Locate the cell with the specified text and output its [X, Y] center coordinate. 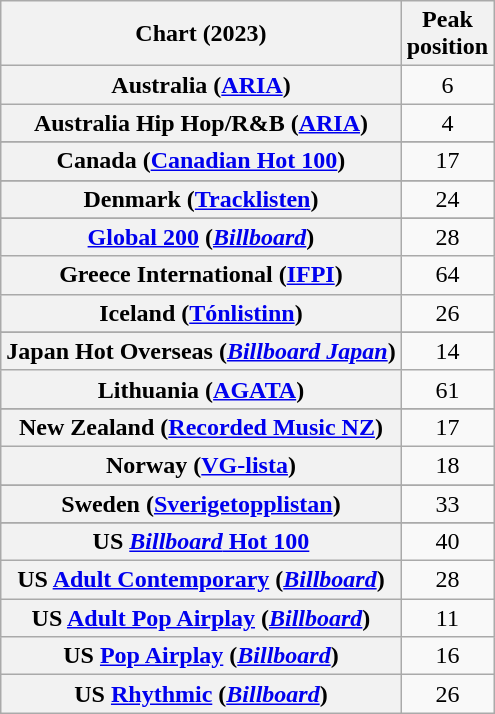
US Adult Pop Airplay (Billboard) [201, 618]
Chart (2023) [201, 34]
11 [447, 618]
33 [447, 503]
24 [447, 199]
Denmark (Tracklisten) [201, 199]
US Adult Contemporary (Billboard) [201, 580]
Global 200 (Billboard) [201, 237]
40 [447, 542]
4 [447, 123]
64 [447, 275]
Lithuania (AGATA) [201, 389]
US Billboard Hot 100 [201, 542]
6 [447, 85]
14 [447, 351]
Greece International (IFPI) [201, 275]
18 [447, 465]
16 [447, 656]
Sweden (Sverigetopplistan) [201, 503]
Australia (ARIA) [201, 85]
New Zealand (Recorded Music NZ) [201, 427]
US Rhythmic (Billboard) [201, 694]
Peakposition [447, 34]
US Pop Airplay (Billboard) [201, 656]
Iceland (Tónlistinn) [201, 313]
61 [447, 389]
Norway (VG-lista) [201, 465]
Australia Hip Hop/R&B (ARIA) [201, 123]
Japan Hot Overseas (Billboard Japan) [201, 351]
Canada (Canadian Hot 100) [201, 161]
